Determine the (X, Y) coordinate at the center of the cell enclosing the given text.  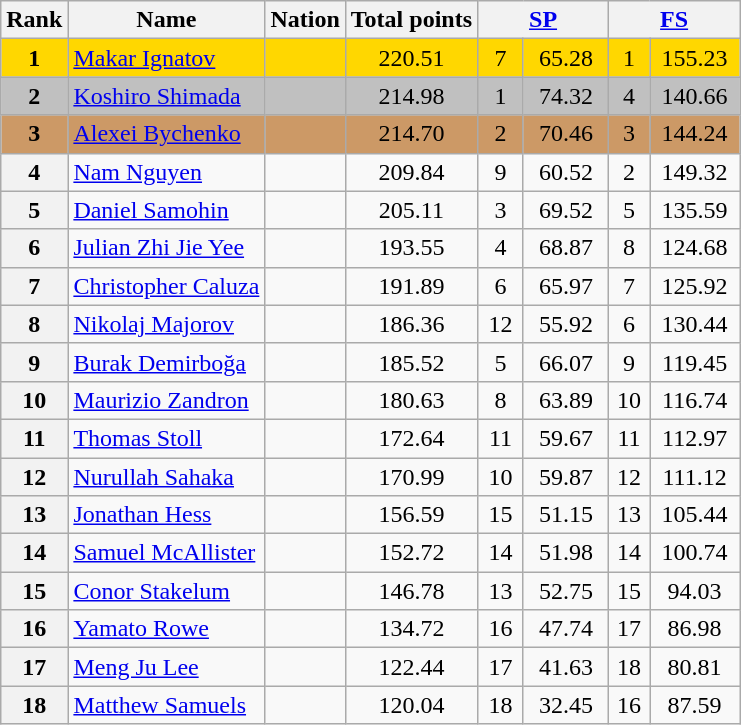
Total points (411, 20)
52.75 (566, 591)
65.97 (566, 286)
152.72 (411, 553)
220.51 (411, 58)
186.36 (411, 324)
65.28 (566, 58)
120.04 (411, 705)
SP (544, 20)
Christopher Caluza (166, 286)
191.89 (411, 286)
86.98 (695, 629)
170.99 (411, 477)
185.52 (411, 362)
Yamato Rowe (166, 629)
59.87 (566, 477)
66.07 (566, 362)
74.32 (566, 96)
Nam Nguyen (166, 172)
214.70 (411, 134)
Alexei Bychenko (166, 134)
63.89 (566, 400)
144.24 (695, 134)
Name (166, 20)
119.45 (695, 362)
Samuel McAllister (166, 553)
146.78 (411, 591)
124.68 (695, 248)
Daniel Samohin (166, 210)
Nikolaj Majorov (166, 324)
Makar Ignatov (166, 58)
134.72 (411, 629)
32.45 (566, 705)
172.64 (411, 438)
155.23 (695, 58)
205.11 (411, 210)
116.74 (695, 400)
59.67 (566, 438)
60.52 (566, 172)
51.98 (566, 553)
111.12 (695, 477)
Jonathan Hess (166, 515)
70.46 (566, 134)
41.63 (566, 667)
214.98 (411, 96)
80.81 (695, 667)
125.92 (695, 286)
FS (674, 20)
94.03 (695, 591)
140.66 (695, 96)
Burak Demirboğa (166, 362)
130.44 (695, 324)
105.44 (695, 515)
Rank (34, 20)
Koshiro Shimada (166, 96)
180.63 (411, 400)
135.59 (695, 210)
Matthew Samuels (166, 705)
Nurullah Sahaka (166, 477)
149.32 (695, 172)
209.84 (411, 172)
Meng Ju Lee (166, 667)
100.74 (695, 553)
112.97 (695, 438)
193.55 (411, 248)
Nation (305, 20)
122.44 (411, 667)
68.87 (566, 248)
69.52 (566, 210)
47.74 (566, 629)
Thomas Stoll (166, 438)
55.92 (566, 324)
156.59 (411, 515)
Julian Zhi Jie Yee (166, 248)
87.59 (695, 705)
51.15 (566, 515)
Conor Stakelum (166, 591)
Maurizio Zandron (166, 400)
